Identify which cell holds the provided text, then report its (X, Y) central coordinate. 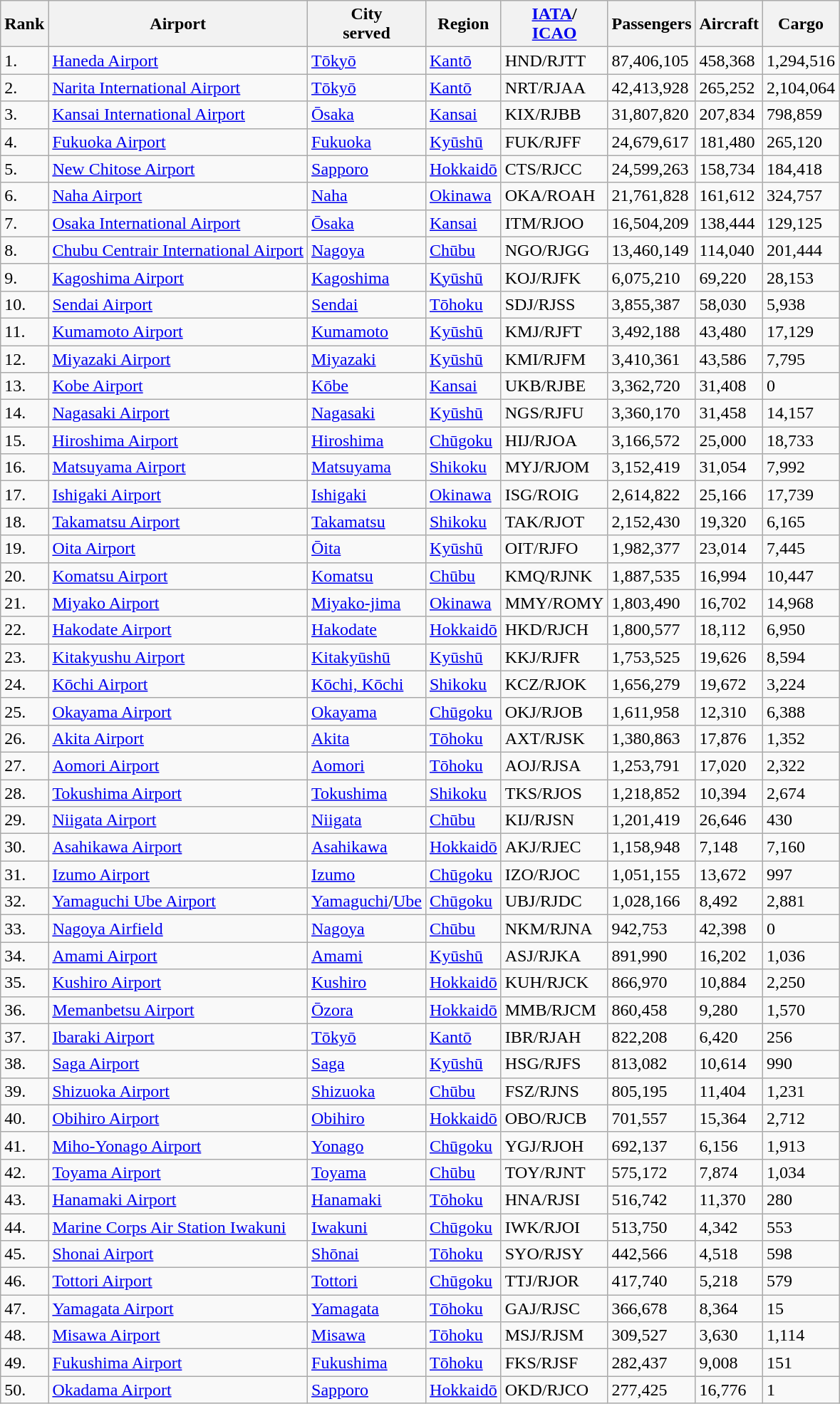
Misawa Airport (178, 1336)
Yonago (367, 1145)
35. (24, 983)
9,280 (730, 1010)
813,082 (651, 1064)
1,034 (801, 1172)
6,950 (801, 630)
Iwakuni (367, 1227)
Tottori (367, 1281)
2,152,430 (651, 522)
Naha (367, 196)
6,420 (730, 1037)
Niigata (367, 820)
AXT/RJSK (554, 738)
Kitakyushu Airport (178, 657)
Kushiro (367, 983)
442,566 (651, 1254)
1,656,279 (651, 684)
FKS/RJSF (554, 1363)
12,310 (730, 711)
17,129 (801, 331)
44. (24, 1227)
430 (801, 820)
277,425 (651, 1390)
Yamaguchi Ube Airport (178, 902)
Shizuoka Airport (178, 1091)
IBR/RJAH (554, 1037)
43. (24, 1199)
OBO/RJCB (554, 1118)
39. (24, 1091)
1. (24, 61)
9,008 (730, 1363)
Kobe Airport (178, 386)
Nagoya Airfield (178, 929)
ASJ/RJKA (554, 956)
Hanamaki (367, 1199)
17. (24, 495)
Okadama Airport (178, 1390)
TTJ/RJOR (554, 1281)
10,884 (730, 983)
Naha Airport (178, 196)
16,994 (730, 576)
9. (24, 277)
8. (24, 250)
6. (24, 196)
NRT/RJAA (554, 88)
Izumo (367, 874)
29. (24, 820)
Narita International Airport (178, 88)
2,250 (801, 983)
Shōnai (367, 1254)
Osaka International Airport (178, 223)
Kitakyūshū (367, 657)
2,322 (801, 765)
7. (24, 223)
151 (801, 1363)
Miyazaki (367, 358)
Takamatsu (367, 522)
31,458 (730, 413)
1,051,155 (651, 874)
KCZ/RJOK (554, 684)
18,112 (730, 630)
34. (24, 956)
Kōbe (367, 386)
805,195 (651, 1091)
KIJ/RJSN (554, 820)
YGJ/RJOH (554, 1145)
16,202 (730, 956)
SYO/RJSY (554, 1254)
7,992 (801, 468)
10. (24, 304)
18,733 (801, 440)
Ōita (367, 549)
OKD/RJCO (554, 1390)
Memanbetsu Airport (178, 1010)
Tokushima (367, 793)
15,364 (730, 1118)
21. (24, 603)
AKJ/RJEC (554, 847)
NKM/RJNA (554, 929)
5,218 (730, 1281)
Asahikawa Airport (178, 847)
Oita Airport (178, 549)
4,518 (730, 1254)
TKS/RJOS (554, 793)
Hiroshima (367, 440)
Aomori (367, 765)
27. (24, 765)
1,800,577 (651, 630)
MYJ/RJOM (554, 468)
10,447 (801, 576)
14. (24, 413)
Hanamaki Airport (178, 1199)
3,152,419 (651, 468)
19,672 (730, 684)
KOJ/RJFK (554, 277)
12. (24, 358)
87,406,105 (651, 61)
42. (24, 1172)
17,876 (730, 738)
HND/RJTT (554, 61)
42,413,928 (651, 88)
19. (24, 549)
Ibaraki Airport (178, 1037)
16,702 (730, 603)
OKJ/RJOB (554, 711)
7,874 (730, 1172)
IATA/ICAO (554, 24)
Takamatsu Airport (178, 522)
161,612 (730, 196)
Fukuoka (367, 142)
Komatsu (367, 576)
2,674 (801, 793)
KKJ/RJFR (554, 657)
575,172 (651, 1172)
516,742 (651, 1199)
5,938 (801, 304)
KMI/RJFM (554, 358)
18. (24, 522)
579 (801, 1281)
48. (24, 1336)
37. (24, 1037)
Fukuoka Airport (178, 142)
42,398 (730, 929)
MMB/RJCM (554, 1010)
3,166,572 (651, 440)
5. (24, 169)
69,220 (730, 277)
3. (24, 115)
2,881 (801, 902)
HIJ/RJOA (554, 440)
Kagoshima Airport (178, 277)
129,125 (801, 223)
3,360,170 (651, 413)
Kōchi, Kōchi (367, 684)
23,014 (730, 549)
10,394 (730, 793)
114,040 (730, 250)
MSJ/RJSM (554, 1336)
Komatsu Airport (178, 576)
21,761,828 (651, 196)
Tottori Airport (178, 1281)
Airport (178, 24)
4,342 (730, 1227)
1,803,490 (651, 603)
MMY/ROMY (554, 603)
7,160 (801, 847)
Toyama Airport (178, 1172)
1,982,377 (651, 549)
TAK/RJOT (554, 522)
Matsuyama Airport (178, 468)
Fukushima (367, 1363)
324,757 (801, 196)
265,120 (801, 142)
UBJ/RJDC (554, 902)
30. (24, 847)
46. (24, 1281)
Haneda Airport (178, 61)
Misawa (367, 1336)
58,030 (730, 304)
138,444 (730, 223)
AOJ/RJSA (554, 765)
Obihiro Airport (178, 1118)
Akita Airport (178, 738)
11. (24, 331)
KMQ/RJNK (554, 576)
1,114 (801, 1336)
860,458 (651, 1010)
Aomori Airport (178, 765)
Kumamoto Airport (178, 331)
CTS/RJCC (554, 169)
Kagoshima (367, 277)
598 (801, 1254)
14,968 (801, 603)
Miho-Yonago Airport (178, 1145)
IWK/RJOI (554, 1227)
1,028,166 (651, 902)
1 (801, 1390)
207,834 (730, 115)
41. (24, 1145)
Ishigaki Airport (178, 495)
19,626 (730, 657)
ISG/ROIG (554, 495)
Toyama (367, 1172)
Kumamoto (367, 331)
KMJ/RJFT (554, 331)
Shonai Airport (178, 1254)
3,362,720 (651, 386)
24. (24, 684)
Rank (24, 24)
6,156 (730, 1145)
13. (24, 386)
New Chitose Airport (178, 169)
Saga Airport (178, 1064)
1,570 (801, 1010)
7,445 (801, 549)
Okayama Airport (178, 711)
990 (801, 1064)
43,480 (730, 331)
Tokushima Airport (178, 793)
8,594 (801, 657)
8,492 (730, 902)
309,527 (651, 1336)
366,678 (651, 1308)
8,364 (730, 1308)
6,388 (801, 711)
458,368 (730, 61)
Kansai International Airport (178, 115)
17,020 (730, 765)
11,370 (730, 1199)
Ishigaki (367, 495)
24,599,263 (651, 169)
26,646 (730, 820)
31,408 (730, 386)
1,380,863 (651, 738)
NGS/RJFU (554, 413)
2,104,064 (801, 88)
692,137 (651, 1145)
1,231 (801, 1091)
24,679,617 (651, 142)
Nagasaki (367, 413)
Miyako-jima (367, 603)
49. (24, 1363)
891,990 (651, 956)
Miyako Airport (178, 603)
4. (24, 142)
KUH/RJCK (554, 983)
HKD/RJCH (554, 630)
1,352 (801, 738)
7,795 (801, 358)
Yamaguchi/Ube (367, 902)
Passengers (651, 24)
701,557 (651, 1118)
28. (24, 793)
43,586 (730, 358)
6,075,210 (651, 277)
Kushiro Airport (178, 983)
1,158,948 (651, 847)
997 (801, 874)
1,218,852 (651, 793)
25,000 (730, 440)
Chubu Centrair International Airport (178, 250)
7,148 (730, 847)
Cargo (801, 24)
822,208 (651, 1037)
798,859 (801, 115)
Sendai (367, 304)
1,913 (801, 1145)
Hiroshima Airport (178, 440)
Yamagata (367, 1308)
HNA/RJSI (554, 1199)
16,504,209 (651, 223)
26. (24, 738)
47. (24, 1308)
417,740 (651, 1281)
25. (24, 711)
20. (24, 576)
1,753,525 (651, 657)
3,410,361 (651, 358)
Miyazaki Airport (178, 358)
31. (24, 874)
Niigata Airport (178, 820)
FUK/RJFF (554, 142)
181,480 (730, 142)
Izumo Airport (178, 874)
OIT/RJFO (554, 549)
6,165 (801, 522)
IZO/RJOC (554, 874)
32. (24, 902)
28,153 (801, 277)
23. (24, 657)
NGO/RJGG (554, 250)
50. (24, 1390)
OKA/ROAH (554, 196)
31,054 (730, 468)
280 (801, 1199)
22. (24, 630)
ITM/RJOO (554, 223)
Akita (367, 738)
Ōzora (367, 1010)
UKB/RJBE (554, 386)
3,855,387 (651, 304)
FSZ/RJNS (554, 1091)
Kōchi Airport (178, 684)
Amami (367, 956)
1,036 (801, 956)
15. (24, 440)
Okayama (367, 711)
Asahikawa (367, 847)
16. (24, 468)
256 (801, 1037)
Yamagata Airport (178, 1308)
19,320 (730, 522)
942,753 (651, 929)
Aircraft (730, 24)
2,614,822 (651, 495)
2,712 (801, 1118)
13,460,149 (651, 250)
1,887,535 (651, 576)
Shizuoka (367, 1091)
1,253,791 (651, 765)
Hakodate Airport (178, 630)
265,252 (730, 88)
16,776 (730, 1390)
SDJ/RJSS (554, 304)
158,734 (730, 169)
3,224 (801, 684)
201,444 (801, 250)
33. (24, 929)
Hakodate (367, 630)
Sendai Airport (178, 304)
Saga (367, 1064)
31,807,820 (651, 115)
40. (24, 1118)
17,739 (801, 495)
553 (801, 1227)
1,611,958 (651, 711)
282,437 (651, 1363)
14,157 (801, 413)
36. (24, 1010)
Cityserved (367, 24)
38. (24, 1064)
KIX/RJBB (554, 115)
Amami Airport (178, 956)
513,750 (651, 1227)
Nagasaki Airport (178, 413)
Fukushima Airport (178, 1363)
Obihiro (367, 1118)
10,614 (730, 1064)
45. (24, 1254)
866,970 (651, 983)
1,201,419 (651, 820)
HSG/RJFS (554, 1064)
1,294,516 (801, 61)
184,418 (801, 169)
GAJ/RJSC (554, 1308)
25,166 (730, 495)
3,492,188 (651, 331)
15 (801, 1308)
Region (463, 24)
11,404 (730, 1091)
TOY/RJNT (554, 1172)
13,672 (730, 874)
Matsuyama (367, 468)
3,630 (730, 1336)
2. (24, 88)
Marine Corps Air Station Iwakuni (178, 1227)
